Find where the given text appears and provide that cell's center as [x, y] coordinate. 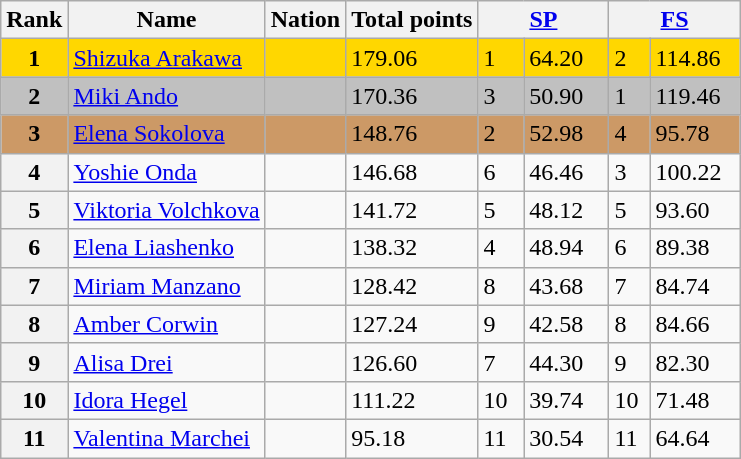
Idora Hegel [166, 400]
126.60 [412, 362]
Shizuka Arakawa [166, 58]
114.86 [695, 58]
111.22 [412, 400]
179.06 [412, 58]
Miki Ando [166, 96]
95.78 [695, 134]
FS [674, 20]
48.94 [566, 248]
Viktoria Volchkova [166, 210]
39.74 [566, 400]
127.24 [412, 324]
Elena Liashenko [166, 248]
44.30 [566, 362]
46.46 [566, 172]
128.42 [412, 286]
SP [544, 20]
43.68 [566, 286]
Miriam Manzano [166, 286]
93.60 [695, 210]
Yoshie Onda [166, 172]
30.54 [566, 438]
84.66 [695, 324]
84.74 [695, 286]
138.32 [412, 248]
50.90 [566, 96]
42.58 [566, 324]
Name [166, 20]
141.72 [412, 210]
Nation [305, 20]
170.36 [412, 96]
100.22 [695, 172]
Elena Sokolova [166, 134]
64.64 [695, 438]
48.12 [566, 210]
Amber Corwin [166, 324]
Alisa Drei [166, 362]
82.30 [695, 362]
64.20 [566, 58]
Valentina Marchei [166, 438]
119.46 [695, 96]
95.18 [412, 438]
Rank [34, 20]
Total points [412, 20]
71.48 [695, 400]
146.68 [412, 172]
148.76 [412, 134]
89.38 [695, 248]
52.98 [566, 134]
